Capture the cell that displays the provided text and extract its (X, Y) central coordinate. 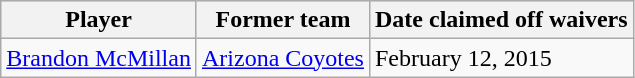
Player (99, 20)
Former team (282, 20)
Brandon McMillan (99, 58)
February 12, 2015 (501, 58)
Arizona Coyotes (282, 58)
Date claimed off waivers (501, 20)
